Identify which cell holds the provided text, then report its (X, Y) central coordinate. 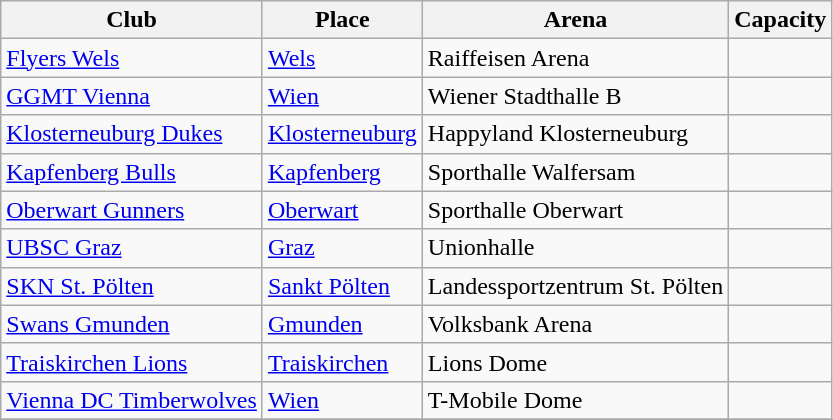
Klosterneuburg (342, 134)
Landessportzentrum St. Pölten (575, 286)
UBSC Graz (132, 248)
Graz (342, 248)
Place (342, 20)
Sporthalle Walfersam (575, 172)
Sporthalle Oberwart (575, 210)
Oberwart Gunners (132, 210)
T-Mobile Dome (575, 400)
Unionhalle (575, 248)
Volksbank Arena (575, 324)
Traiskirchen (342, 362)
Flyers Wels (132, 58)
Swans Gmunden (132, 324)
Oberwart (342, 210)
Gmunden (342, 324)
Arena (575, 20)
Wels (342, 58)
Vienna DC Timberwolves (132, 400)
Raiffeisen Arena (575, 58)
Club (132, 20)
Kapfenberg Bulls (132, 172)
GGMT Vienna (132, 96)
Happyland Klosterneuburg (575, 134)
SKN St. Pölten (132, 286)
Traiskirchen Lions (132, 362)
Klosterneuburg Dukes (132, 134)
Lions Dome (575, 362)
Capacity (780, 20)
Wiener Stadthalle B (575, 96)
Sankt Pölten (342, 286)
Kapfenberg (342, 172)
